For the text-containing cell, return its midpoint in (X, Y) coordinate format. 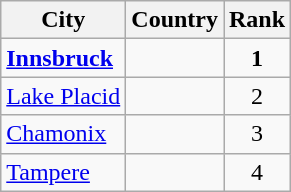
Chamonix (64, 134)
4 (258, 172)
Tampere (64, 172)
Country (175, 20)
1 (258, 58)
Innsbruck (64, 58)
3 (258, 134)
Lake Placid (64, 96)
2 (258, 96)
City (64, 20)
Rank (258, 20)
